Detect which cell encompasses the target text, then output its (x, y) center coordinate. 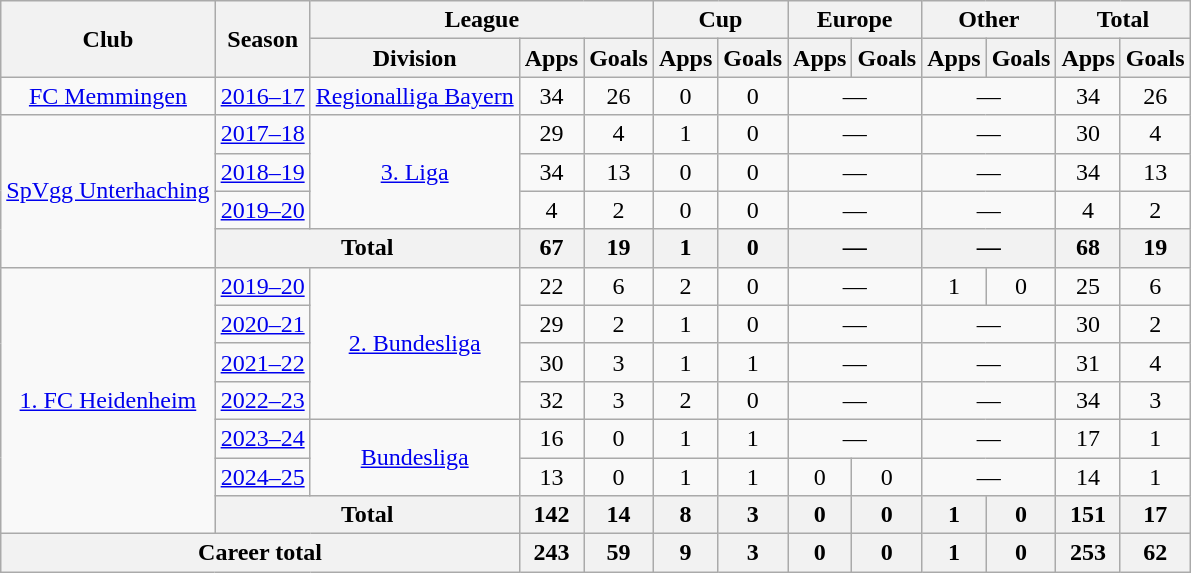
2016–17 (262, 96)
9 (685, 553)
2022–23 (262, 400)
31 (1088, 362)
68 (1088, 248)
2. Bundesliga (414, 343)
62 (1155, 553)
Regionalliga Bayern (414, 96)
2024–25 (262, 477)
Career total (260, 553)
32 (551, 400)
22 (551, 286)
Other (989, 20)
FC Memmingen (108, 96)
Season (262, 39)
25 (1088, 286)
Club (108, 39)
2021–22 (262, 362)
Cup (720, 20)
2017–18 (262, 134)
8 (685, 515)
151 (1088, 515)
Division (414, 58)
2018–19 (262, 172)
League (482, 20)
142 (551, 515)
2023–24 (262, 438)
SpVgg Unterhaching (108, 191)
67 (551, 248)
2020–21 (262, 324)
Europe (855, 20)
3. Liga (414, 172)
Bundesliga (414, 457)
253 (1088, 553)
1. FC Heidenheim (108, 400)
243 (551, 553)
16 (551, 438)
59 (619, 553)
